Find where the given text appears and provide that cell's center as (X, Y) coordinate. 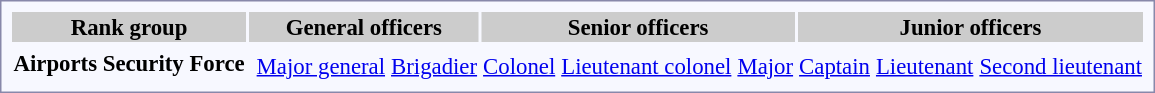
Captain (835, 66)
General officers (364, 27)
Senior officers (638, 27)
Second lieutenant (1061, 66)
Rank group (129, 27)
Major (766, 66)
Junior officers (971, 27)
Major general (320, 66)
Brigadier (434, 66)
Colonel (520, 66)
Lieutenant (924, 66)
Airports Security Force (129, 63)
Lieutenant colonel (646, 66)
